Determine the (X, Y) coordinate at the center of the cell enclosing the given text.  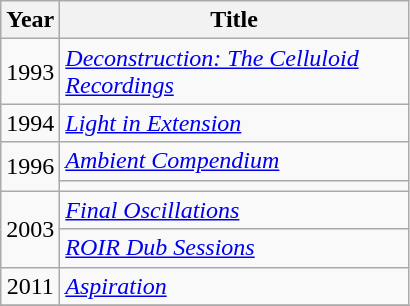
Light in Extension (234, 123)
Deconstruction: The Celluloid Recordings (234, 72)
ROIR Dub Sessions (234, 248)
Aspiration (234, 286)
1996 (30, 166)
Year (30, 20)
2003 (30, 229)
Final Oscillations (234, 210)
1994 (30, 123)
2011 (30, 286)
1993 (30, 72)
Ambient Compendium (234, 161)
Title (234, 20)
